Pinpoint the cell where the given text exists, returning its (x, y) midpoint coordinate. 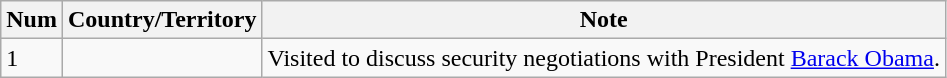
Num (32, 20)
1 (32, 58)
Country/Territory (162, 20)
Visited to discuss security negotiations with President Barack Obama. (604, 58)
Note (604, 20)
